Scan for the cell matching the given text and deliver its [X, Y] coordinate at center. 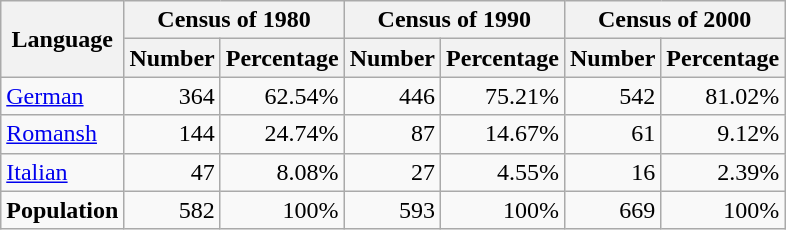
Census of 2000 [674, 20]
Census of 1980 [234, 20]
2.39% [723, 172]
593 [392, 210]
German [62, 96]
Census of 1990 [454, 20]
669 [612, 210]
81.02% [723, 96]
542 [612, 96]
Language [62, 39]
4.55% [503, 172]
582 [172, 210]
Population [62, 210]
47 [172, 172]
Italian [62, 172]
62.54% [282, 96]
27 [392, 172]
87 [392, 134]
9.12% [723, 134]
14.67% [503, 134]
446 [392, 96]
24.74% [282, 134]
75.21% [503, 96]
16 [612, 172]
144 [172, 134]
61 [612, 134]
Romansh [62, 134]
8.08% [282, 172]
364 [172, 96]
